Identify which cell holds the provided text, then report its (X, Y) central coordinate. 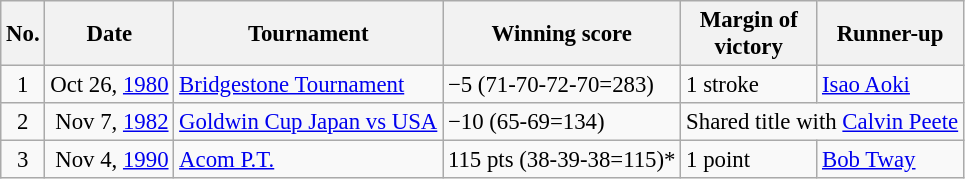
Bob Tway (890, 160)
Runner-up (890, 34)
Nov 4, 1990 (110, 160)
Isao Aoki (890, 85)
115 pts (38-39-38=115)* (562, 160)
1 stroke (749, 85)
Date (110, 34)
−5 (71-70-72-70=283) (562, 85)
2 (23, 122)
Oct 26, 1980 (110, 85)
Goldwin Cup Japan vs USA (308, 122)
1 (23, 85)
−10 (65-69=134) (562, 122)
Acom P.T. (308, 160)
Winning score (562, 34)
Nov 7, 1982 (110, 122)
Margin ofvictory (749, 34)
Tournament (308, 34)
No. (23, 34)
Bridgestone Tournament (308, 85)
Shared title with Calvin Peete (822, 122)
3 (23, 160)
1 point (749, 160)
